Output the [X, Y] coordinate of the center of the cell containing the given text.  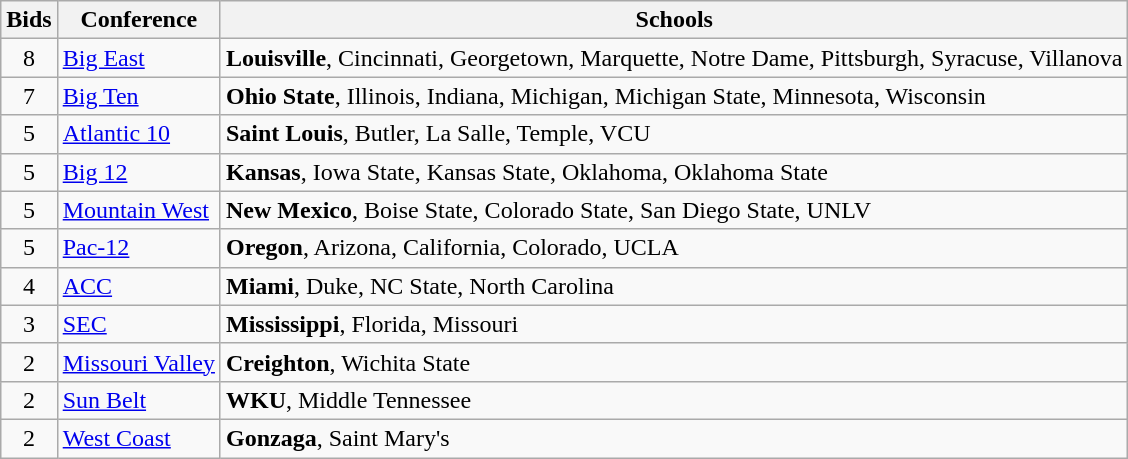
8 [29, 58]
Missouri Valley [138, 362]
Schools [674, 20]
Sun Belt [138, 400]
4 [29, 286]
Kansas, Iowa State, Kansas State, Oklahoma, Oklahoma State [674, 172]
Creighton, Wichita State [674, 362]
7 [29, 96]
West Coast [138, 438]
SEC [138, 324]
Oregon, Arizona, California, Colorado, UCLA [674, 248]
Atlantic 10 [138, 134]
Mississippi, Florida, Missouri [674, 324]
Big 12 [138, 172]
Big East [138, 58]
Louisville, Cincinnati, Georgetown, Marquette, Notre Dame, Pittsburgh, Syracuse, Villanova [674, 58]
Bids [29, 20]
Saint Louis, Butler, La Salle, Temple, VCU [674, 134]
Conference [138, 20]
ACC [138, 286]
Gonzaga, Saint Mary's [674, 438]
3 [29, 324]
Big Ten [138, 96]
WKU, Middle Tennessee [674, 400]
Pac-12 [138, 248]
Ohio State, Illinois, Indiana, Michigan, Michigan State, Minnesota, Wisconsin [674, 96]
Mountain West [138, 210]
New Mexico, Boise State, Colorado State, San Diego State, UNLV [674, 210]
Miami, Duke, NC State, North Carolina [674, 286]
